Search for the cell housing the specified text and yield its (X, Y) center coordinate. 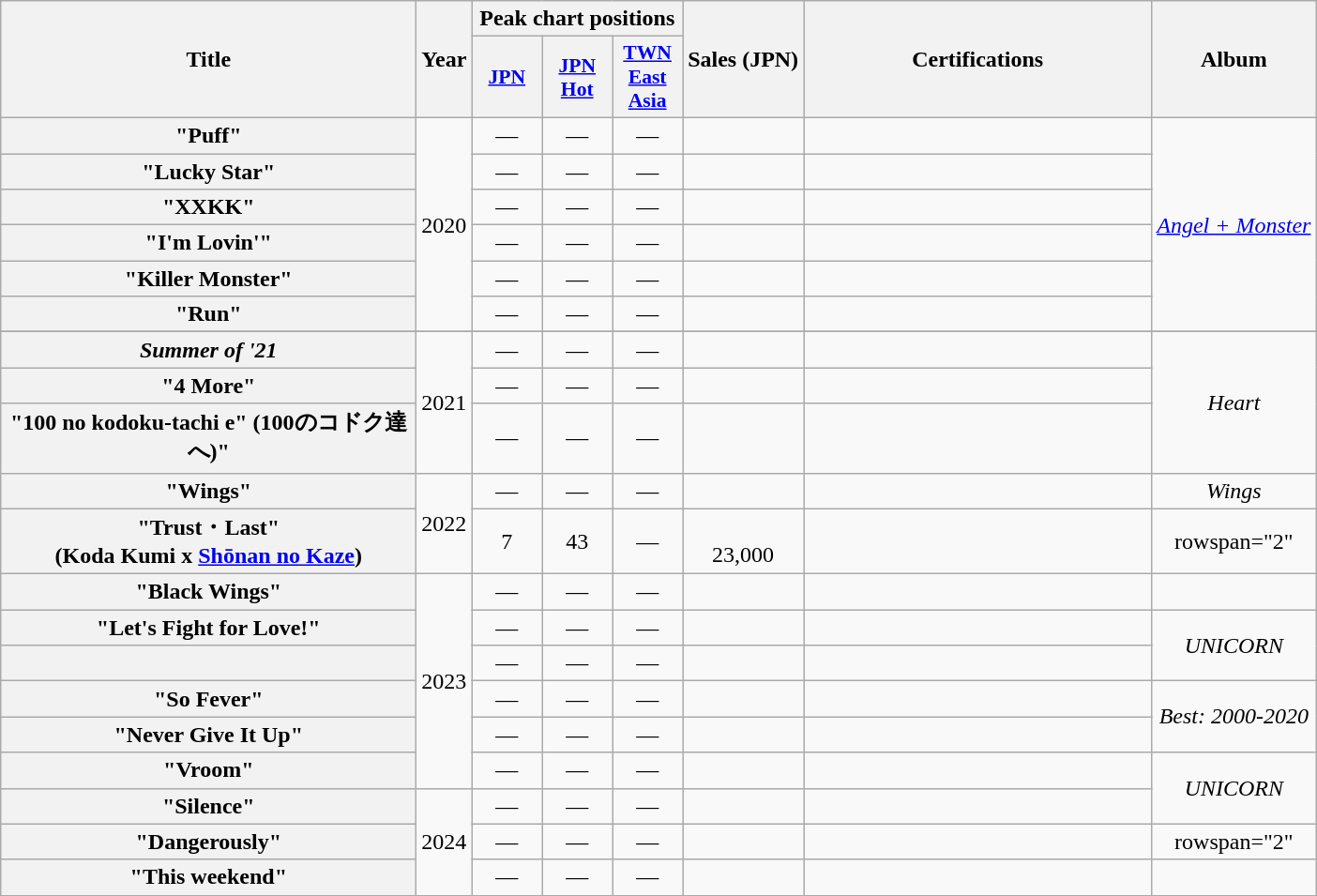
"XXKK" (208, 207)
"Silence" (208, 806)
Peak chart positions (578, 19)
7 (507, 541)
43 (578, 541)
Album (1234, 60)
TWN East Asia (647, 77)
JPN (507, 77)
Summer of '21 (208, 350)
"Dangerously" (208, 842)
"100 no kodoku-tachi e" (100のコドク達へ)" (208, 438)
Sales (JPN) (743, 60)
2021 (445, 402)
"I'm Lovin'" (208, 243)
Best: 2000-2020 (1234, 717)
JPN Hot (578, 77)
"Let's Fight for Love!" (208, 628)
"Wings" (208, 491)
Year (445, 60)
Heart (1234, 402)
"Killer Monster" (208, 279)
2023 (445, 681)
2020 (445, 224)
"Black Wings" (208, 592)
"Vroom" (208, 770)
Certifications (977, 60)
2022 (445, 524)
"Trust・Last"(Koda Kumi x Shōnan no Kaze) (208, 541)
Angel + Monster (1234, 224)
Title (208, 60)
"Never Give It Up" (208, 735)
2024 (445, 842)
"Puff" (208, 135)
"This weekend" (208, 877)
Wings (1234, 491)
23,000 (743, 541)
"4 More" (208, 386)
"Run" (208, 314)
"So Fever" (208, 699)
"Lucky Star" (208, 172)
